Identify which cell holds the provided text, then report its (X, Y) central coordinate. 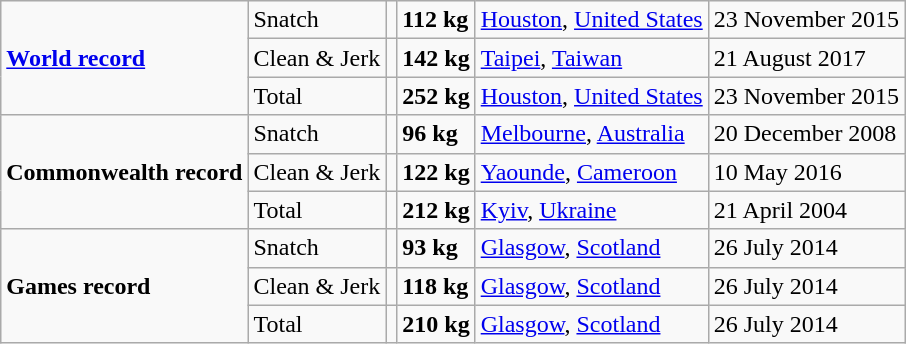
World record (124, 58)
212 kg (436, 210)
210 kg (436, 324)
96 kg (436, 134)
Kyiv, Ukraine (592, 210)
Commonwealth record (124, 172)
21 August 2017 (806, 58)
10 May 2016 (806, 172)
142 kg (436, 58)
21 April 2004 (806, 210)
252 kg (436, 96)
93 kg (436, 248)
118 kg (436, 286)
Games record (124, 286)
112 kg (436, 20)
Yaounde, Cameroon (592, 172)
122 kg (436, 172)
20 December 2008 (806, 134)
Taipei, Taiwan (592, 58)
Melbourne, Australia (592, 134)
